Identify which cell holds the provided text, then report its [X, Y] central coordinate. 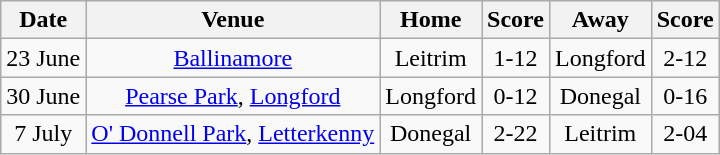
Pearse Park, Longford [233, 96]
O' Donnell Park, Letterkenny [233, 134]
1-12 [516, 58]
7 July [44, 134]
23 June [44, 58]
0-12 [516, 96]
Ballinamore [233, 58]
Venue [233, 20]
0-16 [685, 96]
2-12 [685, 58]
Home [431, 20]
Away [600, 20]
2-04 [685, 134]
Date [44, 20]
2-22 [516, 134]
30 June [44, 96]
